Identify which cell holds the provided text, then report its [x, y] central coordinate. 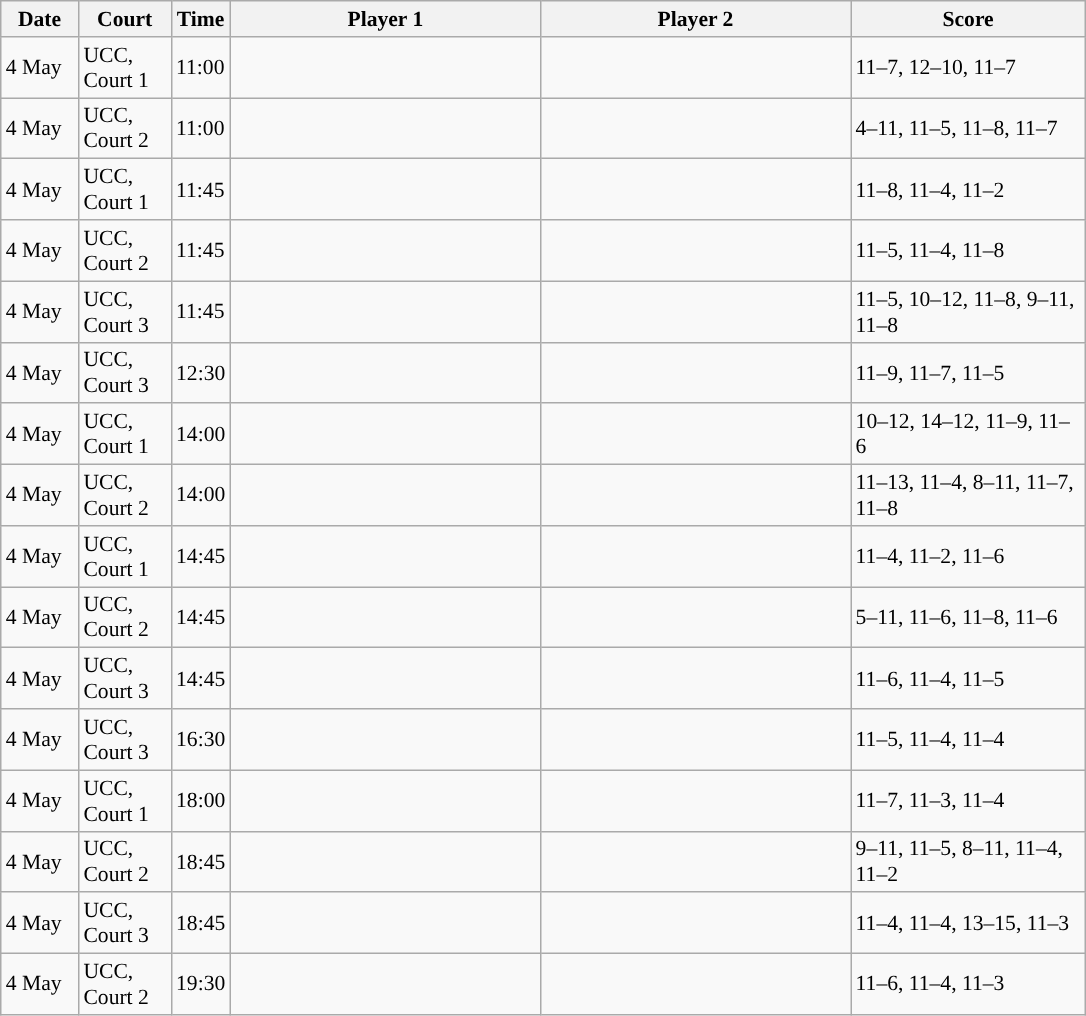
4–11, 11–5, 11–8, 11–7 [968, 128]
11–7, 12–10, 11–7 [968, 68]
Court [124, 19]
18:00 [200, 800]
16:30 [200, 740]
11–9, 11–7, 11–5 [968, 372]
11–13, 11–4, 8–11, 11–7, 11–8 [968, 496]
Date [40, 19]
11–7, 11–3, 11–4 [968, 800]
11–6, 11–4, 11–5 [968, 678]
9–11, 11–5, 8–11, 11–4, 11–2 [968, 862]
11–6, 11–4, 11–3 [968, 984]
11–8, 11–4, 11–2 [968, 190]
Player 2 [695, 19]
Player 1 [385, 19]
10–12, 14–12, 11–9, 11–6 [968, 434]
Score [968, 19]
11–5, 11–4, 11–4 [968, 740]
11–4, 11–2, 11–6 [968, 556]
11–5, 11–4, 11–8 [968, 250]
19:30 [200, 984]
11–5, 10–12, 11–8, 9–11, 11–8 [968, 312]
Time [200, 19]
11–4, 11–4, 13–15, 11–3 [968, 924]
12:30 [200, 372]
5–11, 11–6, 11–8, 11–6 [968, 618]
